Determine the [X, Y] coordinate at the center of the cell enclosing the given text.  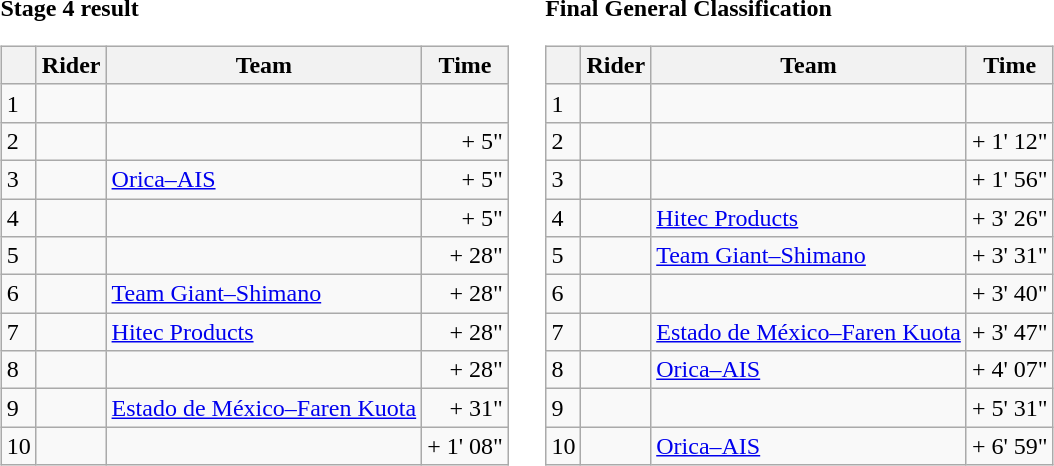
+ 3' 40" [1010, 294]
+ 3' 31" [1010, 256]
+ 3' 47" [1010, 332]
+ 3' 26" [1010, 217]
+ 4' 07" [1010, 370]
+ 1' 12" [1010, 141]
+ 1' 08" [466, 446]
+ 1' 56" [1010, 179]
+ 6' 59" [1010, 446]
+ 31" [466, 408]
+ 5' 31" [1010, 408]
